Provide the (X, Y) coordinate of the cell's center where the given text is located.  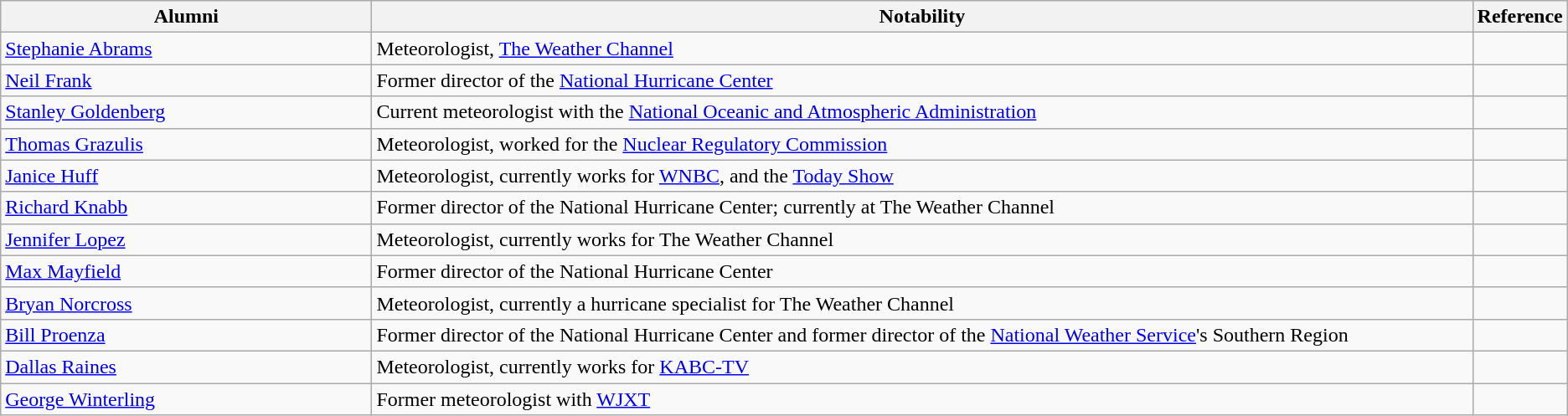
George Winterling (186, 399)
Alumni (186, 17)
Meteorologist, currently works for The Weather Channel (922, 239)
Meteorologist, worked for the Nuclear Regulatory Commission (922, 144)
Notability (922, 17)
Dallas Raines (186, 367)
Thomas Grazulis (186, 144)
Janice Huff (186, 176)
Bill Proenza (186, 335)
Former director of the National Hurricane Center and former director of the National Weather Service's Southern Region (922, 335)
Richard Knabb (186, 208)
Meteorologist, currently works for WNBC, and the Today Show (922, 176)
Jennifer Lopez (186, 239)
Neil Frank (186, 80)
Max Mayfield (186, 271)
Meteorologist, The Weather Channel (922, 49)
Current meteorologist with the National Oceanic and Atmospheric Administration (922, 112)
Stephanie Abrams (186, 49)
Stanley Goldenberg (186, 112)
Meteorologist, currently a hurricane specialist for The Weather Channel (922, 303)
Meteorologist, currently works for KABC-TV (922, 367)
Former meteorologist with WJXT (922, 399)
Reference (1519, 17)
Former director of the National Hurricane Center; currently at The Weather Channel (922, 208)
Bryan Norcross (186, 303)
